Capture the cell that displays the provided text and extract its [X, Y] central coordinate. 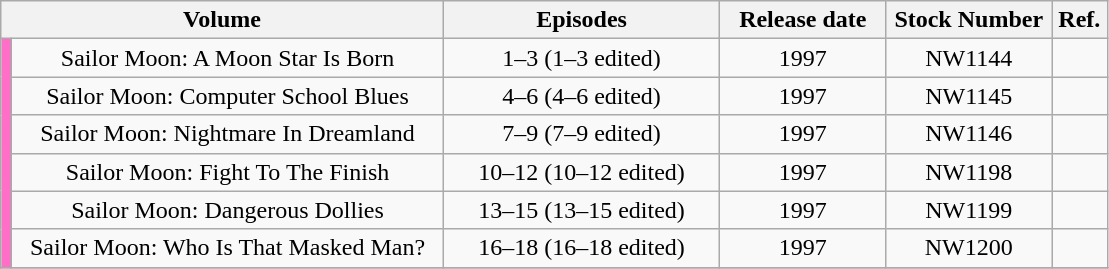
1–3 (1–3 edited) [582, 58]
Release date [803, 20]
4–6 (4–6 edited) [582, 96]
Episodes [582, 20]
NW1198 [969, 172]
NW1145 [969, 96]
Stock Number [969, 20]
10–12 (10–12 edited) [582, 172]
NW1199 [969, 210]
NW1200 [969, 248]
13–15 (13–15 edited) [582, 210]
16–18 (16–18 edited) [582, 248]
NW1144 [969, 58]
NW1146 [969, 134]
Sailor Moon: Nightmare In Dreamland [228, 134]
Sailor Moon: Dangerous Dollies [228, 210]
7–9 (7–9 edited) [582, 134]
Volume [222, 20]
Sailor Moon: Who Is That Masked Man? [228, 248]
Sailor Moon: Computer School Blues [228, 96]
Ref. [1080, 20]
Sailor Moon: A Moon Star Is Born [228, 58]
Sailor Moon: Fight To The Finish [228, 172]
